From the cell containing the given text, extract its center point as (X, Y) coordinate. 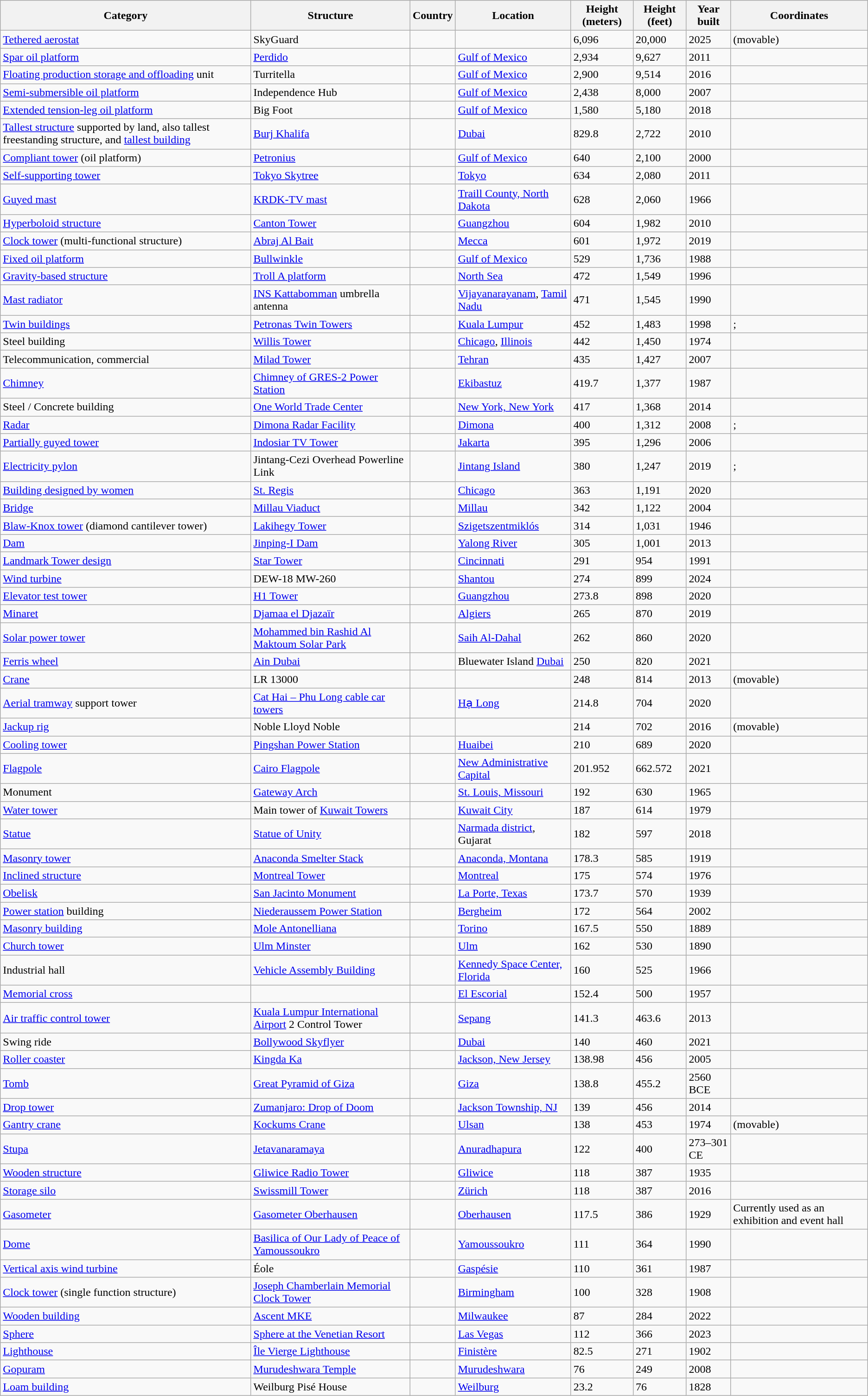
Ascent MKE (330, 1316)
Murudeshwara Temple (330, 1369)
Kennedy Space Center, Florida (513, 970)
KRDK-TV mast (330, 199)
Location (513, 16)
1,368 (659, 407)
Star Tower (330, 561)
St. Regis (330, 490)
Tokyo Skytree (330, 175)
Jinping-I Dam (330, 543)
1,450 (659, 342)
167.5 (602, 929)
Jackson Township, NJ (513, 1107)
Turritella (330, 75)
Canton Tower (330, 223)
New York, New York (513, 407)
1,549 (659, 276)
141.3 (602, 1018)
Chimney (126, 383)
570 (659, 893)
Telecommunication, commercial (126, 359)
117.5 (602, 1214)
Lakihegy Tower (330, 525)
597 (659, 834)
Flagpole (126, 769)
82.5 (602, 1351)
262 (602, 638)
689 (659, 745)
1,580 (602, 110)
1,031 (659, 525)
1998 (708, 324)
Dimona Radar Facility (330, 425)
1890 (708, 946)
Joseph Chamberlain Memorial Clock Tower (330, 1293)
2022 (708, 1316)
152.4 (602, 994)
630 (659, 792)
Mole Antonelliana (330, 929)
160 (602, 970)
One World Trade Center (330, 407)
702 (659, 727)
178.3 (602, 858)
Dome (126, 1244)
395 (602, 442)
2,438 (602, 92)
Landmark Tower design (126, 561)
Lighthouse (126, 1351)
452 (602, 324)
1889 (708, 929)
Vertical axis wind turbine (126, 1268)
Aerial tramway support tower (126, 703)
9,627 (659, 57)
Milwaukee (513, 1316)
Millau (513, 508)
LR 13000 (330, 679)
Milad Tower (330, 359)
829.8 (602, 134)
Semi-submersible oil platform (126, 92)
442 (602, 342)
Stupa (126, 1149)
112 (602, 1334)
453 (659, 1125)
585 (659, 858)
Dimona (513, 425)
Vehicle Assembly Building (330, 970)
Drop tower (126, 1107)
Cat Hai – Phu Long cable car towers (330, 703)
192 (602, 792)
601 (602, 241)
860 (659, 638)
Spar oil platform (126, 57)
162 (602, 946)
138.98 (602, 1059)
1902 (708, 1351)
9,514 (659, 75)
1,122 (659, 508)
Niederaussem Power Station (330, 911)
1,736 (659, 258)
Kuwait City (513, 810)
Structure (330, 16)
1,296 (659, 442)
271 (659, 1351)
Anaconda, Montana (513, 858)
Vijayanarayanam, Tamil Nadu (513, 300)
Roller coaster (126, 1059)
173.7 (602, 893)
Bluewater Island Dubai (513, 662)
Wooden building (126, 1316)
Gateway Arch (330, 792)
361 (659, 1268)
249 (659, 1369)
87 (602, 1316)
2002 (708, 911)
23.2 (602, 1387)
Wooden structure (126, 1173)
139 (602, 1107)
Clock tower (single function structure) (126, 1293)
662.572 (659, 769)
Tehran (513, 359)
214.8 (602, 703)
Ulm (513, 946)
Zürich (513, 1190)
Fixed oil platform (126, 258)
St. Louis, Missouri (513, 792)
Saih Al-Dahal (513, 638)
Electricity pylon (126, 466)
INS Kattabomman umbrella antenna (330, 300)
Tethered aerostat (126, 39)
529 (602, 258)
Sphere (126, 1334)
248 (602, 679)
Millau Viaduct (330, 508)
1979 (708, 810)
2005 (708, 1059)
110 (602, 1268)
Weilburg Pisé House (330, 1387)
SkyGuard (330, 39)
628 (602, 199)
305 (602, 543)
Cooling tower (126, 745)
Troll A platform (330, 276)
1919 (708, 858)
1939 (708, 893)
Las Vegas (513, 1334)
Inclined structure (126, 875)
530 (659, 946)
Air traffic control tower (126, 1018)
2,722 (659, 134)
Jetavanaramaya (330, 1149)
Gravity-based structure (126, 276)
Great Pyramid of Giza (330, 1083)
Jackup rig (126, 727)
1996 (708, 276)
Swing ride (126, 1042)
6,096 (602, 39)
314 (602, 525)
Traill County, North Dakota (513, 199)
Kuala Lumpur International Airport 2 Control Tower (330, 1018)
870 (659, 614)
Minaret (126, 614)
100 (602, 1293)
Cincinnati (513, 561)
Statue of Unity (330, 834)
Narmada district, Gujarat (513, 834)
Abraj Al Bait (330, 241)
Mast radiator (126, 300)
Dam (126, 543)
Torino (513, 929)
273–301 CE (708, 1149)
1,312 (659, 425)
Basilica of Our Lady of Peace of Yamoussoukro (330, 1244)
Kuala Lumpur (513, 324)
Île Vierge Lighthouse (330, 1351)
Willis Tower (330, 342)
574 (659, 875)
Elevator test tower (126, 596)
Bullwinkle (330, 258)
North Sea (513, 276)
Montreal Tower (330, 875)
La Porte, Texas (513, 893)
1935 (708, 1173)
366 (659, 1334)
364 (659, 1244)
1,483 (659, 324)
1,191 (659, 490)
614 (659, 810)
471 (602, 300)
814 (659, 679)
San Jacinto Monument (330, 893)
1957 (708, 994)
954 (659, 561)
Gliwice Radio Tower (330, 1173)
640 (602, 158)
Pingshan Power Station (330, 745)
Gaspésie (513, 1268)
Chimney of GRES-2 Power Station (330, 383)
Kingda Ka (330, 1059)
Yamoussoukro (513, 1244)
Height (feet) (659, 16)
Tokyo (513, 175)
Memorial cross (126, 994)
Jintang-Cezi Overhead Powerline Link (330, 466)
328 (659, 1293)
1,247 (659, 466)
2025 (708, 39)
Steel building (126, 342)
Burj Khalifa (330, 134)
Gantry crane (126, 1125)
Storage silo (126, 1190)
2,100 (659, 158)
Clock tower (multi-functional structure) (126, 241)
Main tower of Kuwait Towers (330, 810)
187 (602, 810)
1908 (708, 1293)
Statue (126, 834)
1965 (708, 792)
Bergheim (513, 911)
1946 (708, 525)
Perdido (330, 57)
140 (602, 1042)
2000 (708, 158)
525 (659, 970)
500 (659, 994)
182 (602, 834)
704 (659, 703)
Wind turbine (126, 578)
1828 (708, 1387)
Huaibei (513, 745)
Independence Hub (330, 92)
Szigetszentmiklós (513, 525)
138 (602, 1125)
460 (659, 1042)
1929 (708, 1214)
250 (602, 662)
1988 (708, 258)
Murudeshwara (513, 1369)
Church tower (126, 946)
Chicago (513, 490)
Tomb (126, 1083)
Kockums Crane (330, 1125)
Hạ Long (513, 703)
Petronius (330, 158)
111 (602, 1244)
214 (602, 727)
Twin buildings (126, 324)
Floating production storage and offloading unit (126, 75)
2,934 (602, 57)
1,377 (659, 383)
Steel / Concrete building (126, 407)
Swissmill Tower (330, 1190)
Djamaa el Djazaïr (330, 614)
Water tower (126, 810)
Ain Dubai (330, 662)
Monument (126, 792)
1991 (708, 561)
435 (602, 359)
820 (659, 662)
1976 (708, 875)
Mecca (513, 241)
Blaw-Knox tower (diamond cantilever tower) (126, 525)
Oberhausen (513, 1214)
El Escorial (513, 994)
634 (602, 175)
Country (433, 16)
Power station building (126, 911)
463.6 (659, 1018)
380 (602, 466)
Gliwice (513, 1173)
Montreal (513, 875)
386 (659, 1214)
Tallest structure supported by land, also tallest freestanding structure, and tallest building (126, 134)
Building designed by women (126, 490)
2006 (708, 442)
Petronas Twin Towers (330, 324)
2004 (708, 508)
Finistère (513, 1351)
DEW-18 MW-260 (330, 578)
Currently used as an exhibition and event hall (799, 1214)
Radar (126, 425)
Jintang Island (513, 466)
898 (659, 596)
2,080 (659, 175)
Birmingham (513, 1293)
Bridge (126, 508)
Height (meters) (602, 16)
Mohammed bin Rashid Al Maktoum Solar Park (330, 638)
Crane (126, 679)
Self-supporting tower (126, 175)
8,000 (659, 92)
Partially guyed tower (126, 442)
472 (602, 276)
Jakarta (513, 442)
564 (659, 911)
1,982 (659, 223)
Cairo Flagpole (330, 769)
2,060 (659, 199)
Ekibastuz (513, 383)
274 (602, 578)
Category (126, 16)
1,545 (659, 300)
265 (602, 614)
175 (602, 875)
Zumanjaro: Drop of Doom (330, 1107)
Anuradhapura (513, 1149)
Shantou (513, 578)
2024 (708, 578)
Chicago, Illinois (513, 342)
2023 (708, 1334)
284 (659, 1316)
Jackson, New Jersey (513, 1059)
Compliant tower (oil platform) (126, 158)
Ferris wheel (126, 662)
Gasometer (126, 1214)
201.952 (602, 769)
Coordinates (799, 16)
Gasometer Oberhausen (330, 1214)
Yalong River (513, 543)
Éole (330, 1268)
419.7 (602, 383)
Sepang (513, 1018)
Sphere at the Venetian Resort (330, 1334)
Algiers (513, 614)
172 (602, 911)
1,972 (659, 241)
Extended tension-leg oil platform (126, 110)
Bollywood Skyflyer (330, 1042)
Solar power tower (126, 638)
363 (602, 490)
1,001 (659, 543)
899 (659, 578)
Obelisk (126, 893)
Ulsan (513, 1125)
Loam building (126, 1387)
1,427 (659, 359)
Gopuram (126, 1369)
New Administrative Capital (513, 769)
455.2 (659, 1083)
Masonry building (126, 929)
Masonry tower (126, 858)
138.8 (602, 1083)
342 (602, 508)
550 (659, 929)
122 (602, 1149)
Year built (708, 16)
Anaconda Smelter Stack (330, 858)
273.8 (602, 596)
604 (602, 223)
Indosiar TV Tower (330, 442)
H1 Tower (330, 596)
2560 BCE (708, 1083)
417 (602, 407)
Big Foot (330, 110)
Ulm Minster (330, 946)
2,900 (602, 75)
Weilburg (513, 1387)
5,180 (659, 110)
20,000 (659, 39)
Noble Lloyd Noble (330, 727)
Industrial hall (126, 970)
291 (602, 561)
Guyed mast (126, 199)
210 (602, 745)
Hyperboloid structure (126, 223)
Giza (513, 1083)
